Return the [x, y] coordinate for the center point of the cell that contains the specified text.  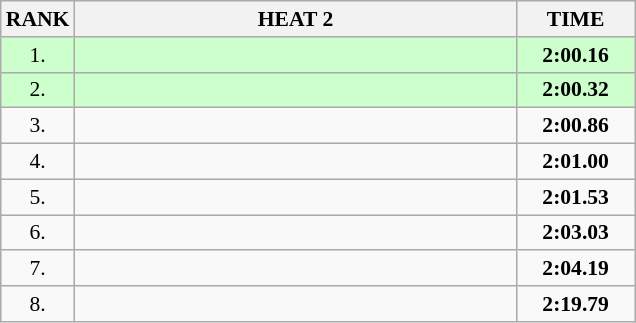
TIME [576, 19]
1. [38, 55]
2:04.19 [576, 269]
HEAT 2 [295, 19]
6. [38, 233]
2:01.53 [576, 197]
2. [38, 90]
2:19.79 [576, 304]
5. [38, 197]
2:01.00 [576, 162]
2:00.86 [576, 126]
3. [38, 126]
8. [38, 304]
2:00.32 [576, 90]
RANK [38, 19]
7. [38, 269]
4. [38, 162]
2:03.03 [576, 233]
2:00.16 [576, 55]
